Output the (x, y) coordinate of the center of the cell containing the given text.  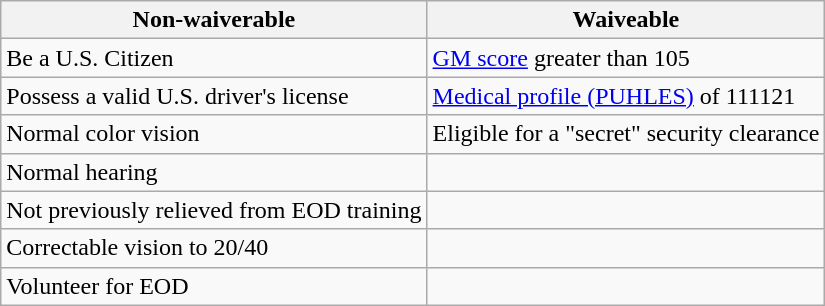
Eligible for a "secret" security clearance (626, 134)
Non-waiverable (214, 20)
Waiveable (626, 20)
Volunteer for EOD (214, 286)
Be a U.S. Citizen (214, 58)
Medical profile (PUHLES) of 111121 (626, 96)
Normal hearing (214, 172)
Correctable vision to 20/40 (214, 248)
Not previously relieved from EOD training (214, 210)
Normal color vision (214, 134)
GM score greater than 105 (626, 58)
Possess a valid U.S. driver's license (214, 96)
